Locate the cell with the specified text and output its (X, Y) center coordinate. 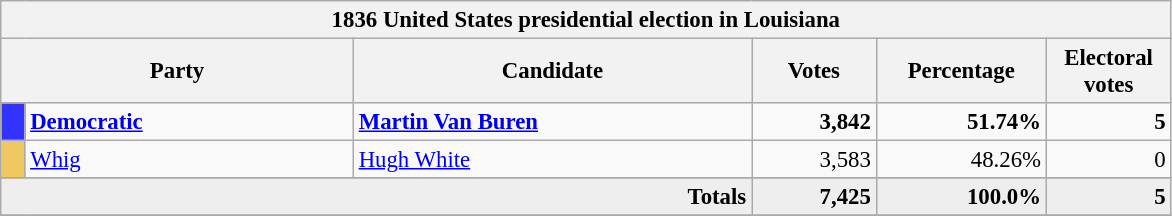
7,425 (814, 197)
Electoral votes (1108, 72)
Votes (814, 72)
Martin Van Buren (552, 122)
1836 United States presidential election in Louisiana (586, 20)
Democratic (189, 122)
100.0% (961, 197)
48.26% (961, 160)
51.74% (961, 122)
Whig (189, 160)
Percentage (961, 72)
Party (178, 72)
Totals (376, 197)
Hugh White (552, 160)
Candidate (552, 72)
0 (1108, 160)
3,842 (814, 122)
3,583 (814, 160)
